Search for the cell housing the specified text and yield its (x, y) center coordinate. 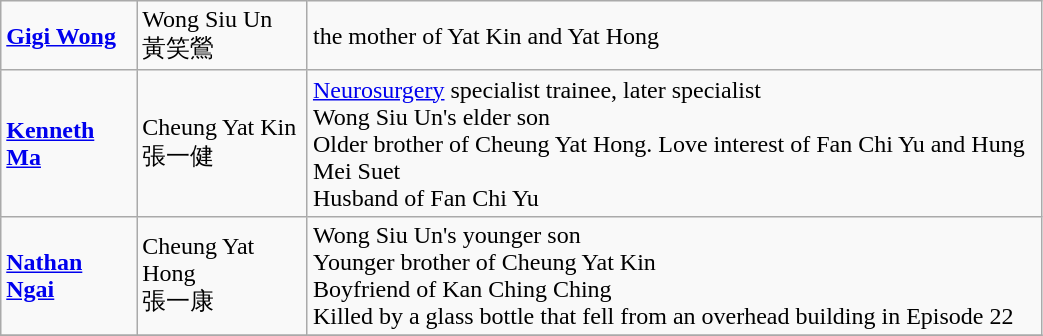
Nathan Ngai (69, 276)
the mother of Yat Kin and Yat Hong (674, 36)
Cheung Yat Hong張一康 (222, 276)
Cheung Yat Kin張一健 (222, 143)
Gigi Wong (69, 36)
Kenneth Ma (69, 143)
Wong Siu Un黃笑鶯 (222, 36)
